Determine the (x, y) coordinate at the center of the cell enclosing the given text.  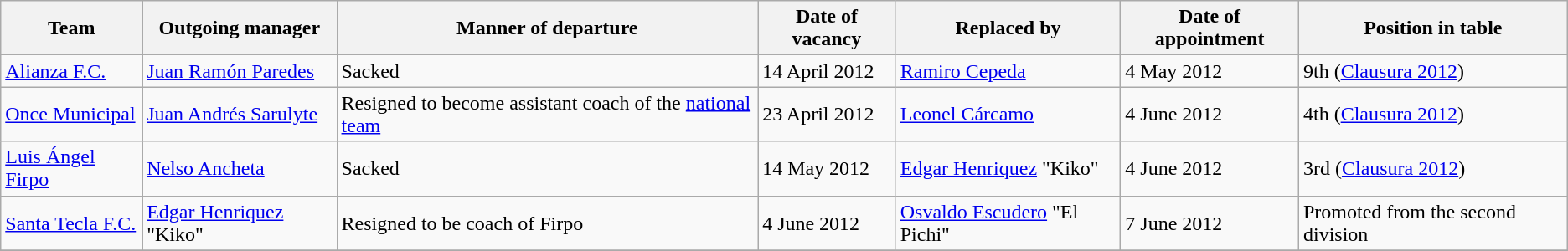
Resigned to become assistant coach of the national team (548, 114)
Juan Andrés Sarulyte (240, 114)
Position in table (1432, 28)
Santa Tecla F.C. (72, 223)
Date of vacancy (828, 28)
14 May 2012 (828, 169)
Ramiro Cepeda (1008, 71)
Juan Ramón Paredes (240, 71)
Osvaldo Escudero "El Pichi" (1008, 223)
Date of appointment (1210, 28)
Replaced by (1008, 28)
9th (Clausura 2012) (1432, 71)
Promoted from the second division (1432, 223)
Alianza F.C. (72, 71)
23 April 2012 (828, 114)
Luis Ángel Firpo (72, 169)
Resigned to be coach of Firpo (548, 223)
Team (72, 28)
4th (Clausura 2012) (1432, 114)
7 June 2012 (1210, 223)
Nelso Ancheta (240, 169)
14 April 2012 (828, 71)
Outgoing manager (240, 28)
Leonel Cárcamo (1008, 114)
3rd (Clausura 2012) (1432, 169)
Once Municipal (72, 114)
4 May 2012 (1210, 71)
Manner of departure (548, 28)
